Return the [X, Y] coordinate for the center point of the cell that contains the specified text.  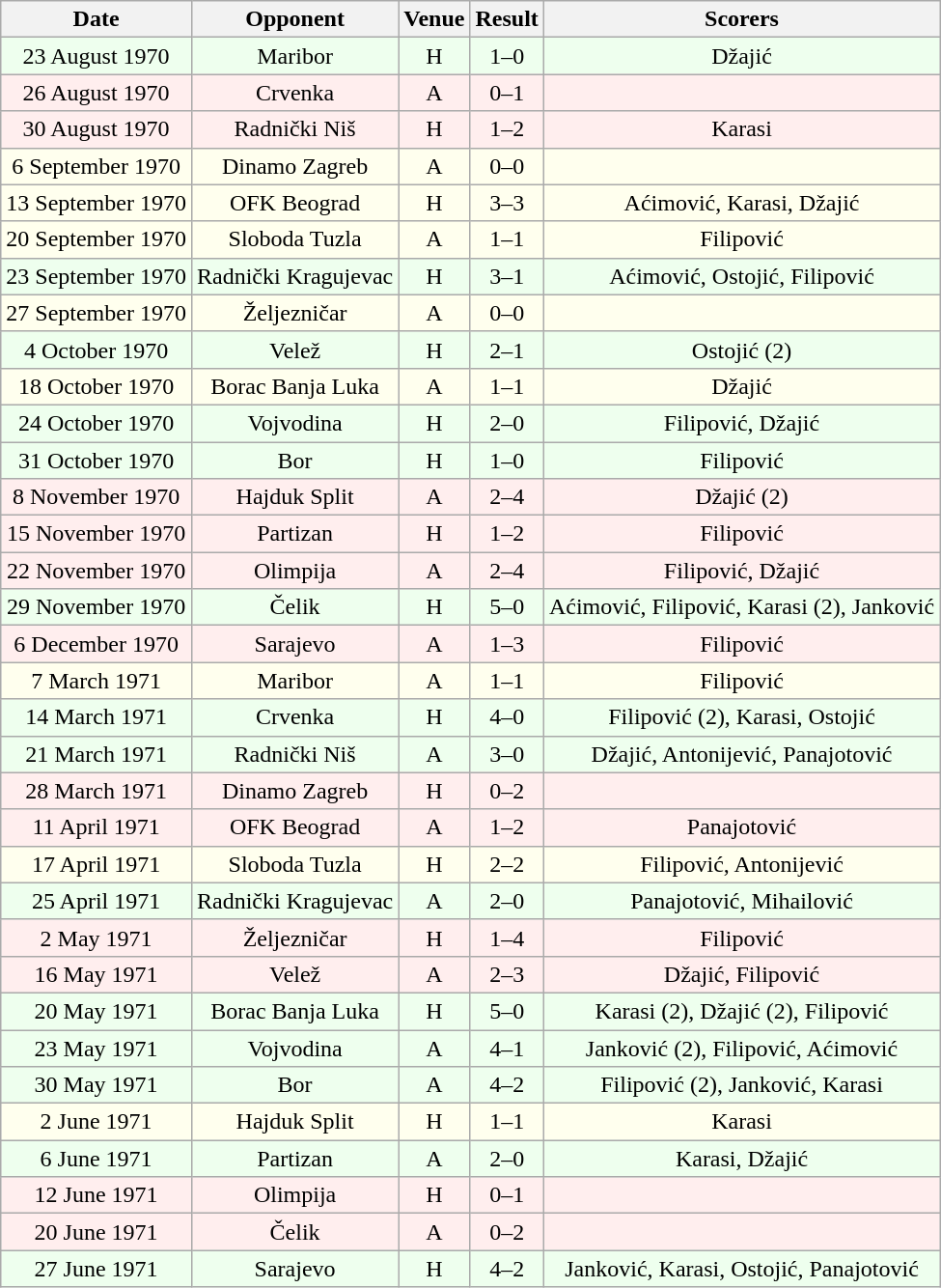
Opponent [294, 19]
6 September 1970 [97, 166]
Aćimović, Ostojić, Filipović [741, 276]
Janković (2), Filipović, Aćimović [741, 1048]
3–0 [507, 754]
Result [507, 19]
Venue [434, 19]
15 November 1970 [97, 534]
2–1 [507, 350]
24 October 1970 [97, 423]
13 September 1970 [97, 203]
4–1 [507, 1048]
18 October 1970 [97, 386]
Aćimović, Karasi, Džajić [741, 203]
2–2 [507, 864]
31 October 1970 [97, 461]
Džajić, Antonijević, Panajotović [741, 754]
20 June 1971 [97, 1232]
Scorers [741, 19]
Ostojić (2) [741, 350]
2 May 1971 [97, 938]
27 September 1970 [97, 313]
3–3 [507, 203]
25 April 1971 [97, 901]
30 May 1971 [97, 1085]
Panajotović, Mihailović [741, 901]
26 August 1970 [97, 93]
20 September 1970 [97, 239]
23 August 1970 [97, 56]
6 December 1970 [97, 644]
2 June 1971 [97, 1122]
Džajić, Filipović [741, 974]
Karasi, Džajić [741, 1159]
16 May 1971 [97, 974]
14 March 1971 [97, 717]
Filipović, Antonijević [741, 864]
Karasi (2), Džajić (2), Filipović [741, 1011]
27 June 1971 [97, 1269]
28 March 1971 [97, 791]
Filipović (2), Janković, Karasi [741, 1085]
Panajotović [741, 827]
23 September 1970 [97, 276]
Aćimović, Filipović, Karasi (2), Janković [741, 607]
30 August 1970 [97, 129]
1–3 [507, 644]
Filipović (2), Karasi, Ostojić [741, 717]
Džajić (2) [741, 497]
17 April 1971 [97, 864]
4–0 [507, 717]
23 May 1971 [97, 1048]
7 March 1971 [97, 681]
Janković, Karasi, Ostojić, Panajotović [741, 1269]
3–1 [507, 276]
1–4 [507, 938]
Date [97, 19]
6 June 1971 [97, 1159]
12 June 1971 [97, 1195]
20 May 1971 [97, 1011]
8 November 1970 [97, 497]
11 April 1971 [97, 827]
22 November 1970 [97, 571]
4 October 1970 [97, 350]
2–3 [507, 974]
21 March 1971 [97, 754]
29 November 1970 [97, 607]
